From the cell containing the given text, extract its center point as [X, Y] coordinate. 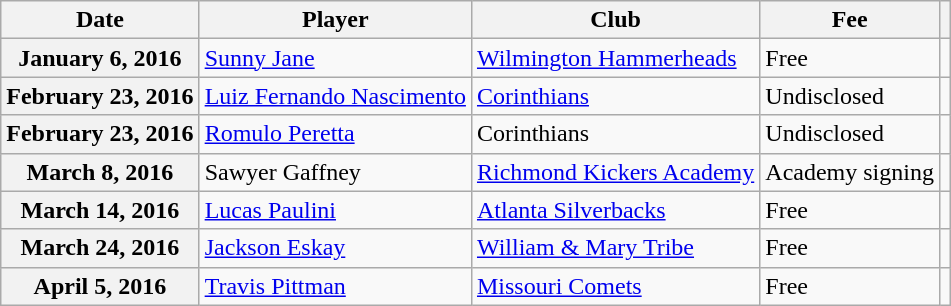
Atlanta Silverbacks [615, 210]
Richmond Kickers Academy [615, 172]
William & Mary Tribe [615, 248]
Club [615, 20]
Lucas Paulini [335, 210]
Romulo Peretta [335, 134]
Date [100, 20]
Jackson Eskay [335, 248]
Wilmington Hammerheads [615, 58]
Travis Pittman [335, 286]
Missouri Comets [615, 286]
Player [335, 20]
Sunny Jane [335, 58]
March 24, 2016 [100, 248]
Sawyer Gaffney [335, 172]
January 6, 2016 [100, 58]
April 5, 2016 [100, 286]
Academy signing [850, 172]
Fee [850, 20]
March 8, 2016 [100, 172]
March 14, 2016 [100, 210]
Luiz Fernando Nascimento [335, 96]
